Pinpoint the cell where the given text exists, returning its [x, y] midpoint coordinate. 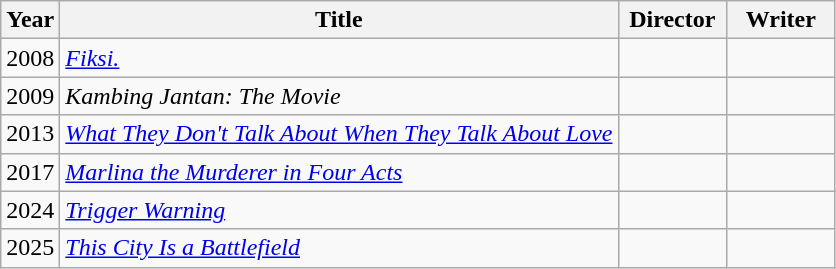
Marlina the Murderer in Four Acts [339, 172]
Title [339, 20]
What They Don't Talk About When They Talk About Love [339, 134]
2024 [30, 210]
Kambing Jantan: The Movie [339, 96]
Writer [782, 20]
2017 [30, 172]
2009 [30, 96]
2013 [30, 134]
Trigger Warning [339, 210]
Fiksi. [339, 58]
This City Is a Battlefield [339, 248]
2008 [30, 58]
Year [30, 20]
Director [672, 20]
2025 [30, 248]
